Return the (x, y) coordinate for the center point of the cell that contains the specified text.  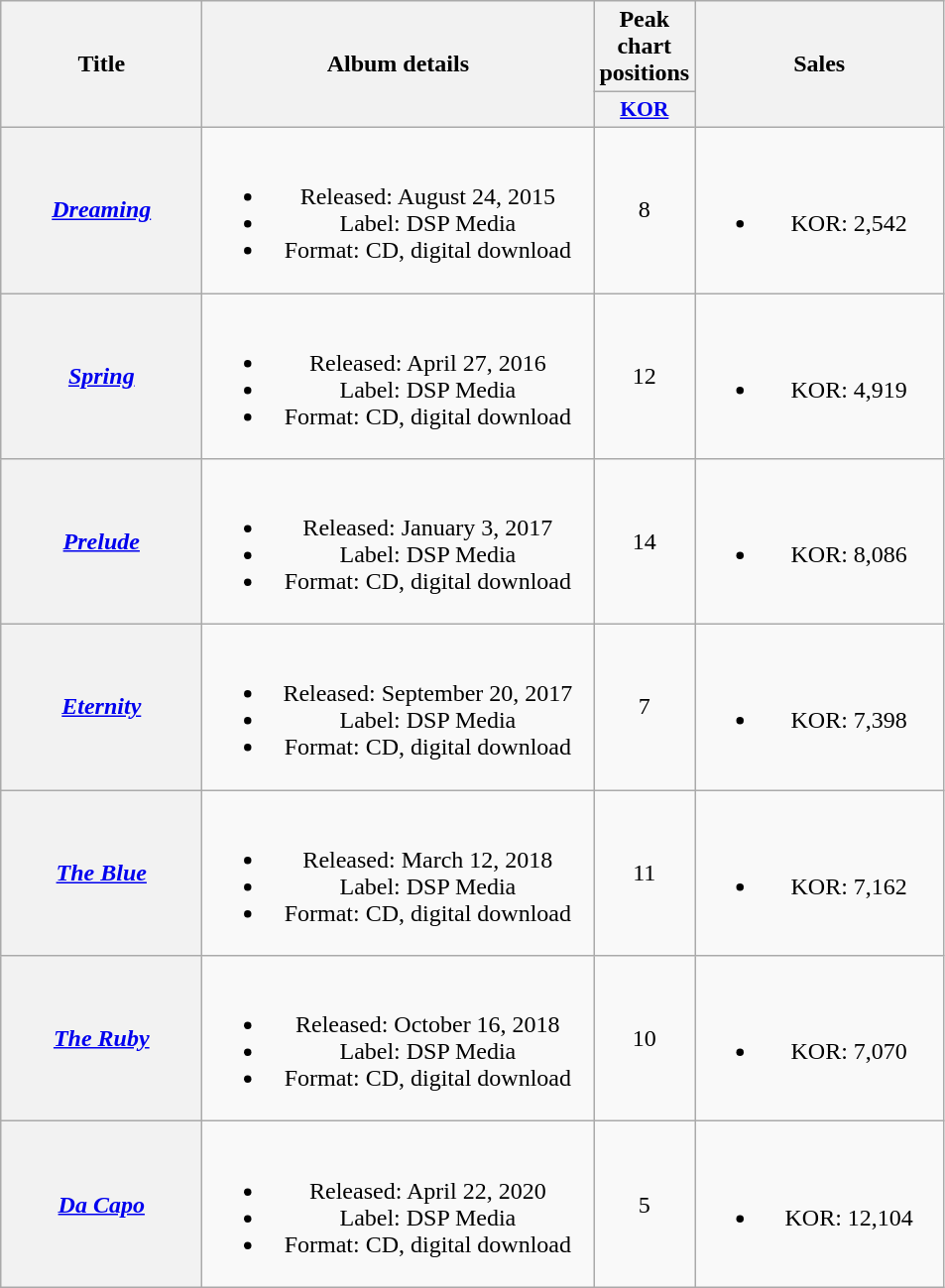
14 (645, 541)
8 (645, 210)
KOR: 12,104 (819, 1204)
Peak chart positions (645, 47)
Eternity (101, 708)
5 (645, 1204)
11 (645, 873)
10 (645, 1039)
Released: April 22, 2020Label: DSP MediaFormat: CD, digital download (399, 1204)
Title (101, 64)
Spring (101, 377)
KOR: 2,542 (819, 210)
Released: August 24, 2015Label: DSP MediaFormat: CD, digital download (399, 210)
7 (645, 708)
The Ruby (101, 1039)
Released: March 12, 2018Label: DSP MediaFormat: CD, digital download (399, 873)
Released: September 20, 2017Label: DSP MediaFormat: CD, digital download (399, 708)
Da Capo (101, 1204)
KOR (645, 110)
KOR: 4,919 (819, 377)
KOR: 7,162 (819, 873)
KOR: 8,086 (819, 541)
Album details (399, 64)
Released: October 16, 2018Label: DSP MediaFormat: CD, digital download (399, 1039)
KOR: 7,070 (819, 1039)
Released: April 27, 2016Label: DSP MediaFormat: CD, digital download (399, 377)
12 (645, 377)
KOR: 7,398 (819, 708)
The Blue (101, 873)
Dreaming (101, 210)
Prelude (101, 541)
Released: January 3, 2017Label: DSP MediaFormat: CD, digital download (399, 541)
Sales (819, 64)
